Determine the (x, y) coordinate at the center of the cell enclosing the given text.  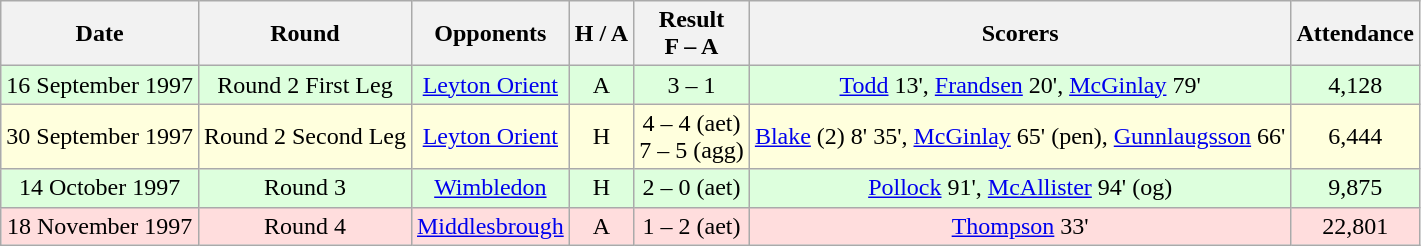
3 – 1 (692, 85)
Wimbledon (490, 188)
Round 2 Second Leg (304, 136)
Round 4 (304, 226)
Pollock 91', McAllister 94' (og) (1020, 188)
2 – 0 (aet) (692, 188)
14 October 1997 (100, 188)
Round 3 (304, 188)
22,801 (1355, 226)
4 – 4 (aet)7 – 5 (agg) (692, 136)
H / A (601, 34)
Todd 13', Frandsen 20', McGinlay 79' (1020, 85)
Opponents (490, 34)
Attendance (1355, 34)
1 – 2 (aet) (692, 226)
18 November 1997 (100, 226)
Scorers (1020, 34)
Blake (2) 8' 35', McGinlay 65' (pen), Gunnlaugsson 66' (1020, 136)
Round (304, 34)
16 September 1997 (100, 85)
ResultF – A (692, 34)
Date (100, 34)
Middlesbrough (490, 226)
30 September 1997 (100, 136)
4,128 (1355, 85)
9,875 (1355, 188)
Round 2 First Leg (304, 85)
Thompson 33' (1020, 226)
6,444 (1355, 136)
